Find where the given text appears and provide that cell's center as (X, Y) coordinate. 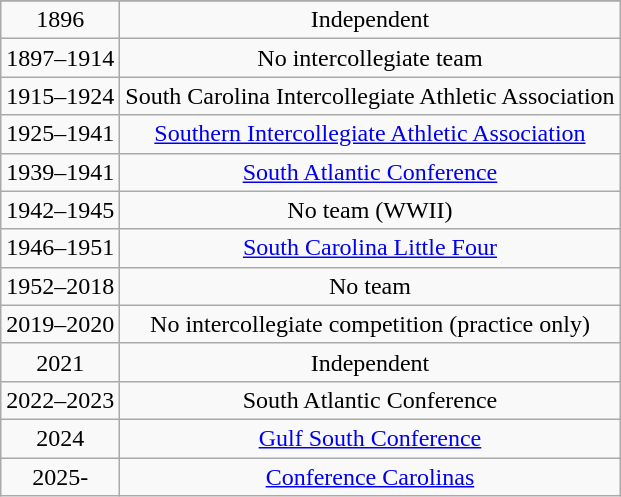
1897–1914 (60, 58)
1942–1945 (60, 210)
1939–1941 (60, 172)
2022–2023 (60, 400)
No intercollegiate competition (practice only) (370, 324)
Southern Intercollegiate Athletic Association (370, 134)
1896 (60, 20)
No team (370, 286)
South Carolina Little Four (370, 248)
No team (WWII) (370, 210)
2019–2020 (60, 324)
South Carolina Intercollegiate Athletic Association (370, 96)
2025- (60, 477)
2021 (60, 362)
Conference Carolinas (370, 477)
1925–1941 (60, 134)
1946–1951 (60, 248)
2024 (60, 438)
No intercollegiate team (370, 58)
1915–1924 (60, 96)
1952–2018 (60, 286)
Gulf South Conference (370, 438)
